Return the (x, y) coordinate for the center point of the cell that contains the specified text.  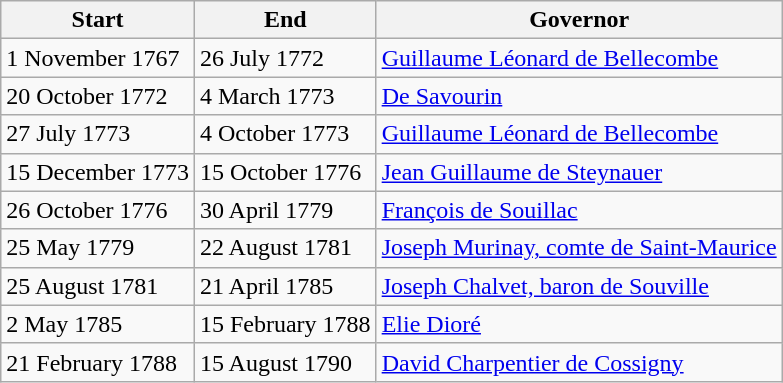
26 October 1776 (98, 210)
4 October 1773 (285, 134)
20 October 1772 (98, 96)
2 May 1785 (98, 324)
21 February 1788 (98, 362)
21 April 1785 (285, 286)
End (285, 20)
25 May 1779 (98, 248)
15 October 1776 (285, 172)
Governor (579, 20)
Elie Dioré (579, 324)
Joseph Chalvet, baron de Souville (579, 286)
Start (98, 20)
25 August 1781 (98, 286)
15 February 1788 (285, 324)
1 November 1767 (98, 58)
David Charpentier de Cossigny (579, 362)
27 July 1773 (98, 134)
15 December 1773 (98, 172)
15 August 1790 (285, 362)
26 July 1772 (285, 58)
4 March 1773 (285, 96)
De Savourin (579, 96)
Joseph Murinay, comte de Saint-Maurice (579, 248)
François de Souillac (579, 210)
30 April 1779 (285, 210)
Jean Guillaume de Steynauer (579, 172)
22 August 1781 (285, 248)
